Capture the cell that displays the provided text and extract its [x, y] central coordinate. 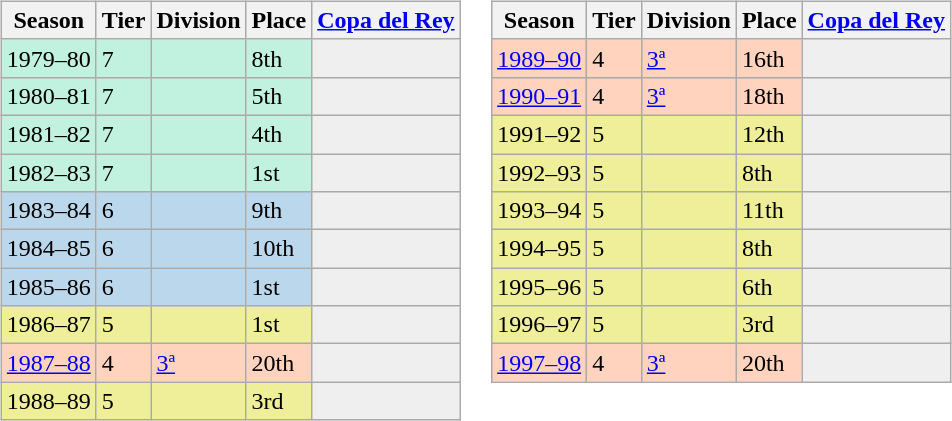
1993–94 [540, 211]
10th [279, 249]
1985–86 [48, 287]
9th [279, 211]
1989–90 [540, 58]
1979–80 [48, 58]
18th [769, 96]
1995–96 [540, 287]
1983–84 [48, 211]
1980–81 [48, 96]
1990–91 [540, 96]
6th [769, 287]
1981–82 [48, 134]
4th [279, 134]
1991–92 [540, 134]
1997–98 [540, 363]
12th [769, 134]
1986–87 [48, 325]
11th [769, 211]
1992–93 [540, 173]
16th [769, 58]
1987–88 [48, 363]
1994–95 [540, 249]
1988–89 [48, 401]
1996–97 [540, 325]
1984–85 [48, 249]
5th [279, 96]
1982–83 [48, 173]
